Identify which cell holds the provided text, then report its [X, Y] central coordinate. 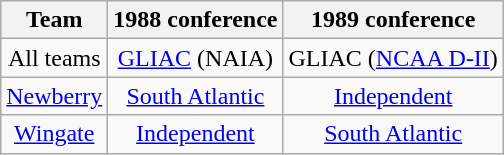
Newberry [54, 96]
GLIAC (NAIA) [196, 58]
1988 conference [196, 20]
All teams [54, 58]
1989 conference [393, 20]
Team [54, 20]
GLIAC (NCAA D-II) [393, 58]
Wingate [54, 134]
